Find where the given text appears and provide that cell's center as (x, y) coordinate. 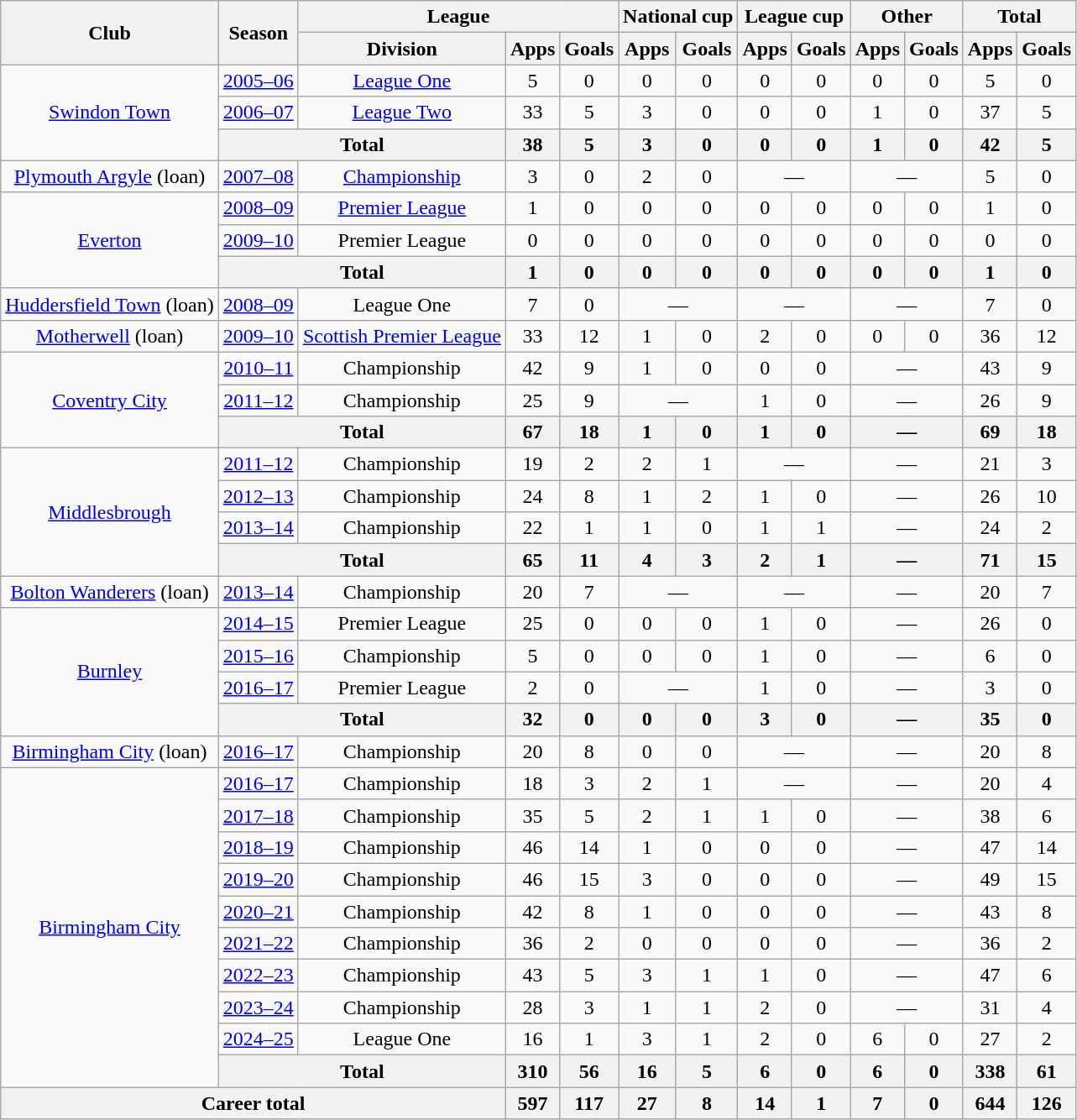
2014–15 (259, 624)
28 (532, 1007)
Division (401, 49)
338 (990, 1071)
56 (589, 1071)
69 (990, 432)
11 (589, 560)
Other (907, 17)
117 (589, 1103)
2007–08 (259, 176)
21 (990, 464)
Club (110, 33)
22 (532, 528)
2018–19 (259, 847)
League Two (401, 113)
Season (259, 33)
Birmingham City (loan) (110, 751)
Everton (110, 240)
Coventry City (110, 400)
Huddersfield Town (loan) (110, 304)
2024–25 (259, 1039)
37 (990, 113)
Scottish Premier League (401, 336)
2005–06 (259, 81)
61 (1047, 1071)
Swindon Town (110, 113)
Middlesbrough (110, 512)
Plymouth Argyle (loan) (110, 176)
National cup (678, 17)
310 (532, 1071)
2020–21 (259, 911)
2021–22 (259, 944)
67 (532, 432)
2012–13 (259, 496)
597 (532, 1103)
65 (532, 560)
League (458, 17)
2010–11 (259, 368)
2019–20 (259, 879)
49 (990, 879)
Birmingham City (110, 927)
126 (1047, 1103)
31 (990, 1007)
32 (532, 720)
71 (990, 560)
2023–24 (259, 1007)
2017–18 (259, 815)
2006–07 (259, 113)
League cup (794, 17)
644 (990, 1103)
10 (1047, 496)
Motherwell (loan) (110, 336)
Burnley (110, 672)
2022–23 (259, 976)
19 (532, 464)
Career total (254, 1103)
2015–16 (259, 656)
Bolton Wanderers (loan) (110, 592)
